Search for the cell housing the specified text and yield its [x, y] center coordinate. 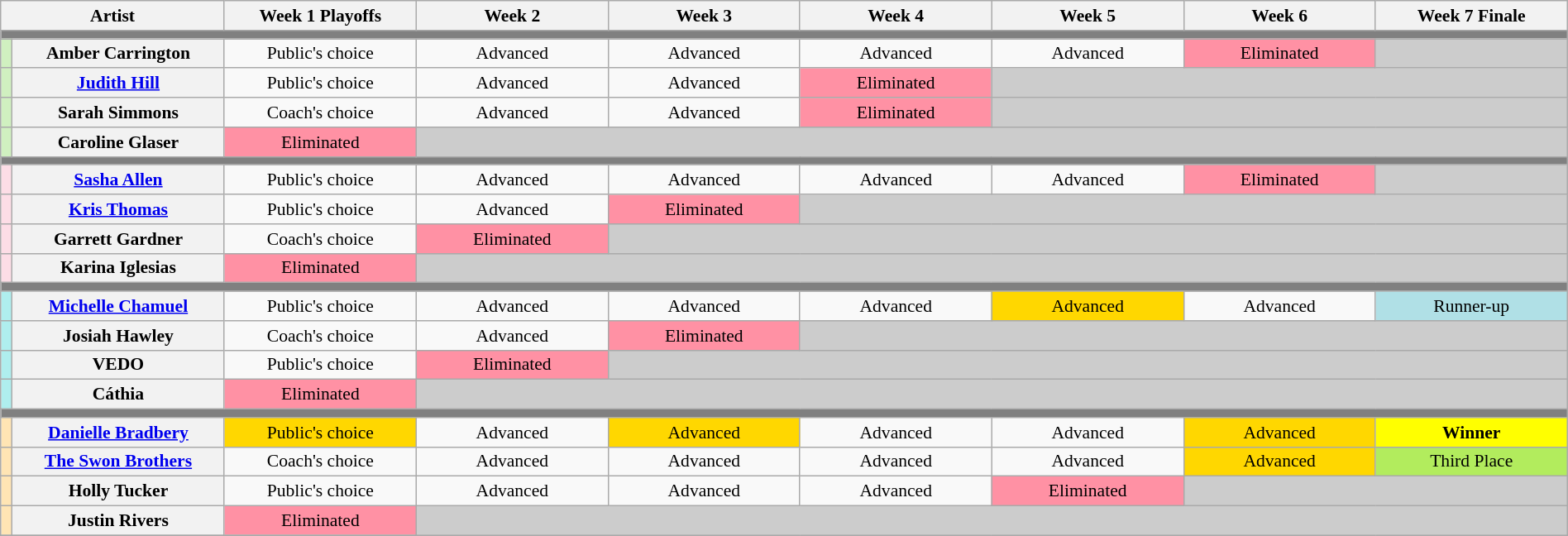
Holly Tucker [119, 491]
Artist [112, 16]
Caroline Glaser [119, 142]
Week 2 [512, 16]
Kris Thomas [119, 209]
Winner [1471, 433]
Danielle Bradbery [119, 433]
Runner-up [1471, 306]
Week 7 Finale [1471, 16]
Cáthia [119, 395]
Sasha Allen [119, 180]
Week 4 [896, 16]
VEDO [119, 365]
Judith Hill [119, 84]
Week 5 [1088, 16]
Week 1 Playoffs [320, 16]
Amber Carrington [119, 54]
Karina Iglesias [119, 268]
Third Place [1471, 462]
Josiah Hawley [119, 336]
The Swon Brothers [119, 462]
Sarah Simmons [119, 112]
Garrett Gardner [119, 239]
Week 3 [704, 16]
Justin Rivers [119, 521]
Week 6 [1279, 16]
Michelle Chamuel [119, 306]
